For the text-containing cell, return its midpoint in [x, y] coordinate format. 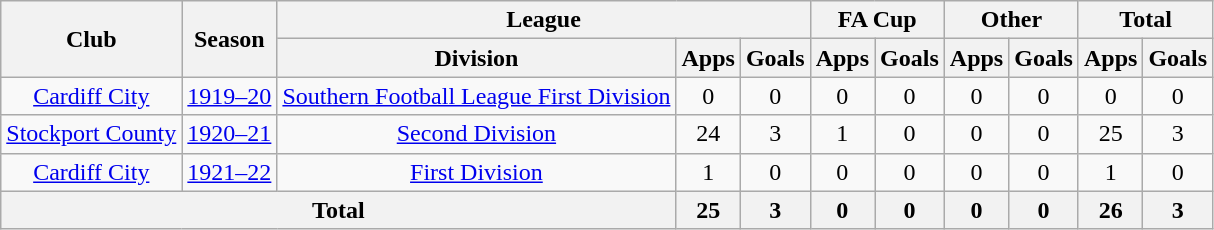
Season [230, 39]
24 [708, 134]
Second Division [476, 134]
Other [1011, 20]
26 [1110, 210]
Southern Football League First Division [476, 96]
League [544, 20]
1921–22 [230, 172]
1920–21 [230, 134]
First Division [476, 172]
Division [476, 58]
Club [92, 39]
FA Cup [877, 20]
Stockport County [92, 134]
1919–20 [230, 96]
